Return [x, y] of the center of cell containing provided text 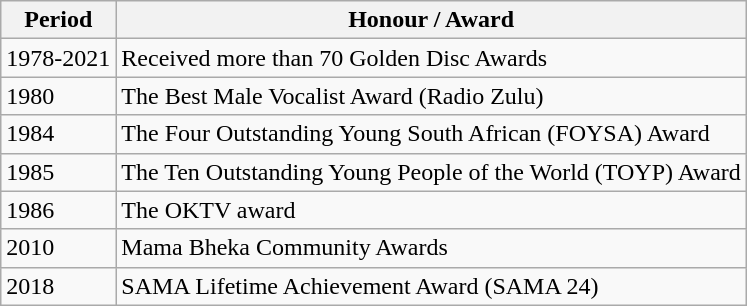
The OKTV award [432, 210]
Received more than 70 Golden Disc Awards [432, 58]
1986 [58, 210]
1980 [58, 96]
2018 [58, 286]
The Four Outstanding Young South African (FOYSA) Award [432, 134]
1978-2021 [58, 58]
Honour / Award [432, 20]
1985 [58, 172]
The Ten Outstanding Young People of the World (TOYP) Award [432, 172]
Period [58, 20]
Mama Bheka Community Awards [432, 248]
The Best Male Vocalist Award (Radio Zulu) [432, 96]
2010 [58, 248]
1984 [58, 134]
SAMA Lifetime Achievement Award (SAMA 24) [432, 286]
